From the cell containing the given text, extract its center point as [x, y] coordinate. 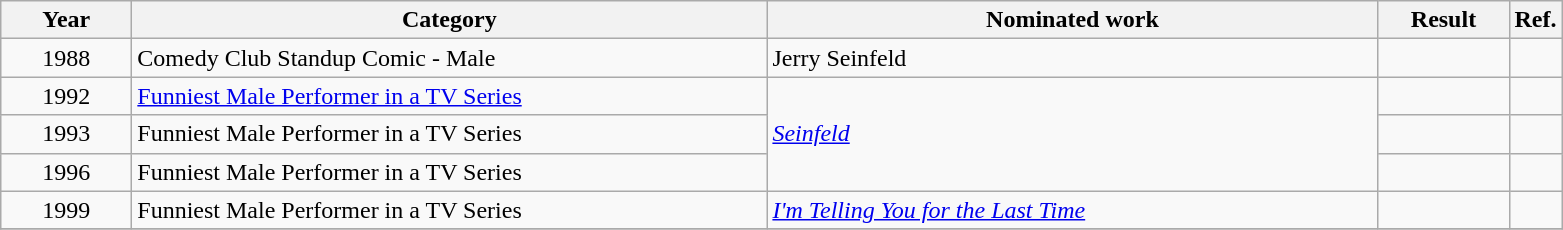
1992 [66, 96]
1996 [66, 172]
I'm Telling You for the Last Time [1072, 210]
Category [450, 20]
Seinfeld [1072, 134]
1999 [66, 210]
Comedy Club Standup Comic - Male [450, 58]
Ref. [1536, 20]
1988 [66, 58]
Jerry Seinfeld [1072, 58]
1993 [66, 134]
Year [66, 20]
Result [1444, 20]
Nominated work [1072, 20]
